Detect which cell encompasses the target text, then output its (x, y) center coordinate. 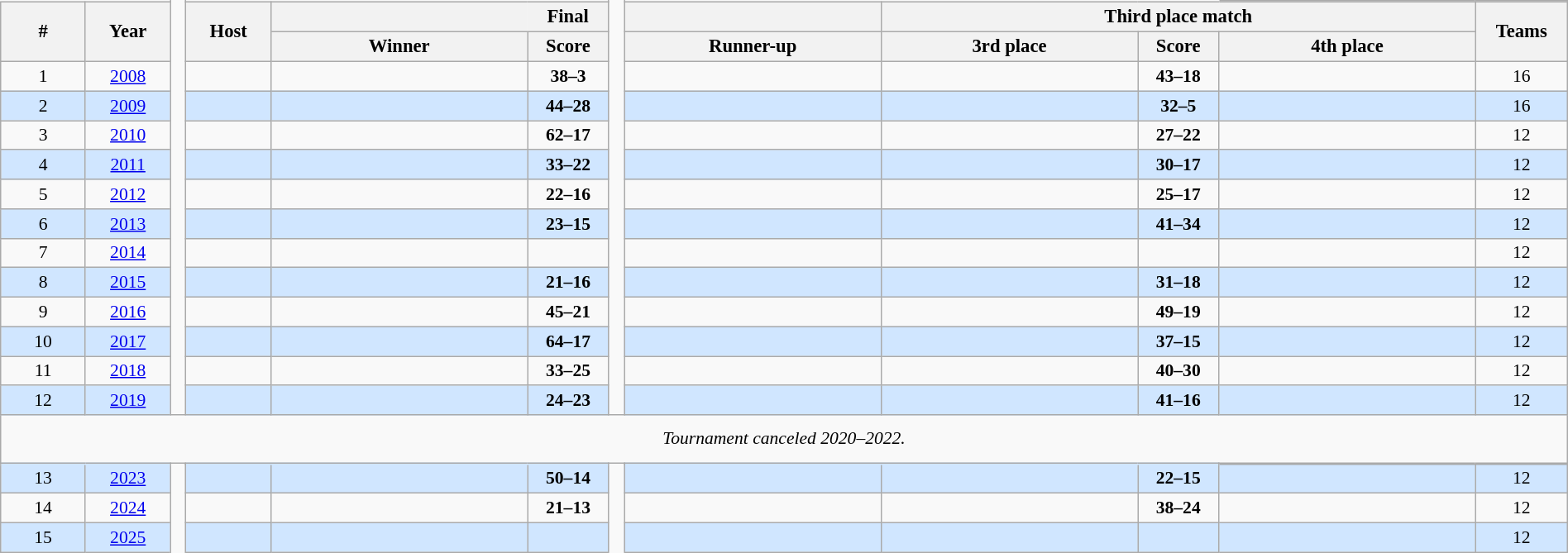
4 (43, 165)
33–25 (568, 371)
Third place match (1178, 17)
33–22 (568, 165)
6 (43, 224)
3 (43, 136)
2015 (127, 283)
2024 (127, 508)
27–22 (1178, 136)
4th place (1347, 47)
# (43, 32)
2016 (127, 312)
30–17 (1178, 165)
22–16 (568, 194)
Tournament canceled 2020–2022. (784, 439)
7 (43, 253)
2008 (127, 77)
25–17 (1178, 194)
2 (43, 106)
Teams (1522, 32)
37–15 (1178, 341)
2013 (127, 224)
64–17 (568, 341)
41–34 (1178, 224)
45–21 (568, 312)
Final (568, 17)
41–16 (1178, 401)
13 (43, 479)
3rd place (1009, 47)
2023 (127, 479)
Runner-up (753, 47)
2025 (127, 538)
21–16 (568, 283)
44–28 (568, 106)
24–23 (568, 401)
2011 (127, 165)
Host (228, 32)
43–18 (1178, 77)
31–18 (1178, 283)
2009 (127, 106)
2014 (127, 253)
62–17 (568, 136)
38–24 (1178, 508)
Year (127, 32)
5 (43, 194)
9 (43, 312)
2017 (127, 341)
2010 (127, 136)
40–30 (1178, 371)
2012 (127, 194)
21–13 (568, 508)
2018 (127, 371)
23–15 (568, 224)
22–15 (1178, 479)
14 (43, 508)
38–3 (568, 77)
50–14 (568, 479)
11 (43, 371)
15 (43, 538)
1 (43, 77)
8 (43, 283)
32–5 (1178, 106)
2019 (127, 401)
10 (43, 341)
Winner (399, 47)
49–19 (1178, 312)
